Extract the [x, y] coordinate from the center of the cell holding the provided text.  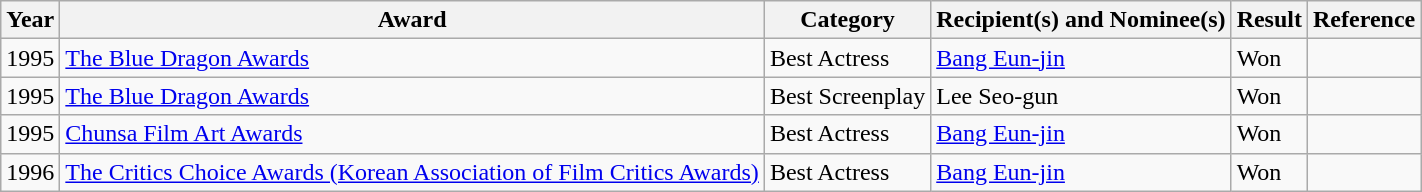
The Critics Choice Awards (Korean Association of Film Critics Awards) [412, 172]
Chunsa Film Art Awards [412, 134]
Best Screenplay [847, 96]
Reference [1364, 20]
1996 [30, 172]
Year [30, 20]
Category [847, 20]
Result [1269, 20]
Award [412, 20]
Recipient(s) and Nominee(s) [1081, 20]
Lee Seo-gun [1081, 96]
